For the text-containing cell, return its midpoint in (X, Y) coordinate format. 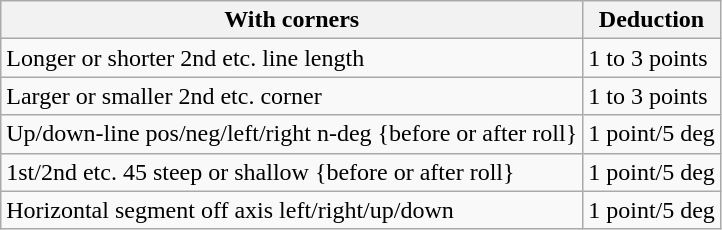
Deduction (652, 20)
Up/down-line pos/neg/left/right n-deg {before or after roll} (292, 134)
Larger or smaller 2nd etc. corner (292, 96)
1st/2nd etc. 45 steep or shallow {before or after roll} (292, 172)
Horizontal segment off axis left/right/up/down (292, 210)
Longer or shorter 2nd etc. line length (292, 58)
With corners (292, 20)
